Scan for the cell matching the given text and deliver its [X, Y] coordinate at center. 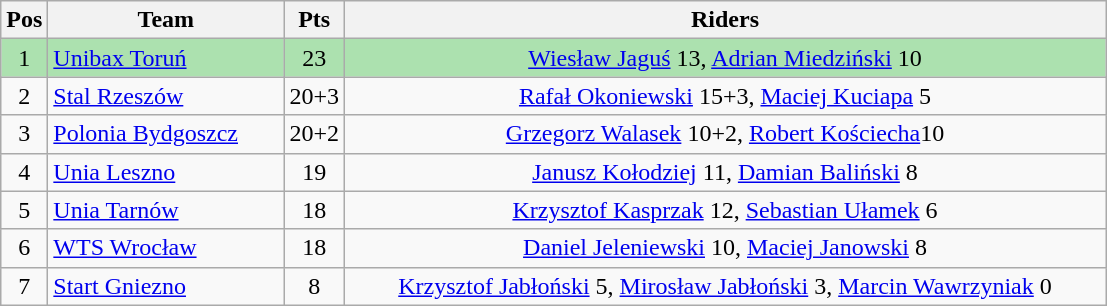
19 [314, 172]
Pos [24, 20]
WTS Wrocław [166, 248]
Janusz Kołodziej 11, Damian Baliński 8 [724, 172]
Unia Tarnów [166, 210]
Krzysztof Jabłoński 5, Mirosław Jabłoński 3, Marcin Wawrzyniak 0 [724, 286]
20+2 [314, 134]
Pts [314, 20]
3 [24, 134]
Riders [724, 20]
Team [166, 20]
Unia Leszno [166, 172]
Unibax Toruń [166, 58]
Daniel Jeleniewski 10, Maciej Janowski 8 [724, 248]
Start Gniezno [166, 286]
Polonia Bydgoszcz [166, 134]
4 [24, 172]
Rafał Okoniewski 15+3, Maciej Kuciapa 5 [724, 96]
7 [24, 286]
Grzegorz Walasek 10+2, Robert Kościecha10 [724, 134]
Wiesław Jaguś 13, Adrian Miedziński 10 [724, 58]
2 [24, 96]
1 [24, 58]
20+3 [314, 96]
23 [314, 58]
5 [24, 210]
8 [314, 286]
6 [24, 248]
Stal Rzeszów [166, 96]
Krzysztof Kasprzak 12, Sebastian Ułamek 6 [724, 210]
